Search for the cell housing the specified text and yield its (X, Y) center coordinate. 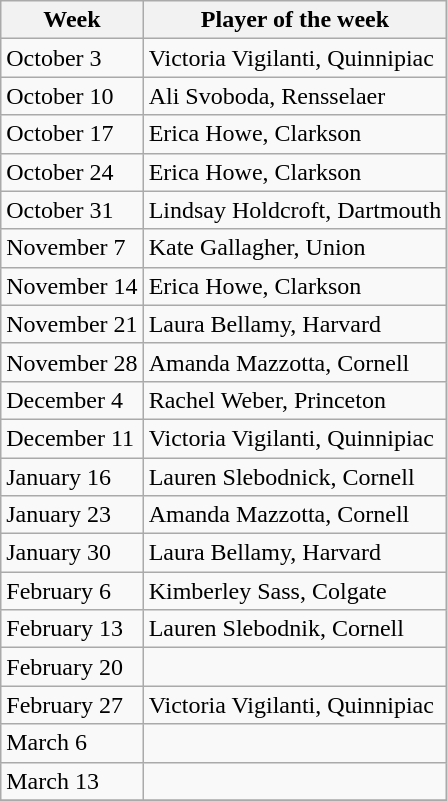
Ali Svoboda, Rensselaer (295, 96)
October 24 (72, 172)
November 7 (72, 248)
Lauren Slebodnik, Cornell (295, 629)
December 11 (72, 438)
Kimberley Sass, Colgate (295, 591)
February 20 (72, 667)
November 21 (72, 324)
October 10 (72, 96)
December 4 (72, 400)
October 3 (72, 58)
January 30 (72, 553)
Player of the week (295, 20)
January 16 (72, 477)
March 6 (72, 743)
February 27 (72, 705)
Lauren Slebodnick, Cornell (295, 477)
November 14 (72, 286)
October 31 (72, 210)
March 13 (72, 781)
February 6 (72, 591)
February 13 (72, 629)
Kate Gallagher, Union (295, 248)
October 17 (72, 134)
Week (72, 20)
November 28 (72, 362)
January 23 (72, 515)
Rachel Weber, Princeton (295, 400)
Lindsay Holdcroft, Dartmouth (295, 210)
